Return (X, Y) of the center of cell containing provided text 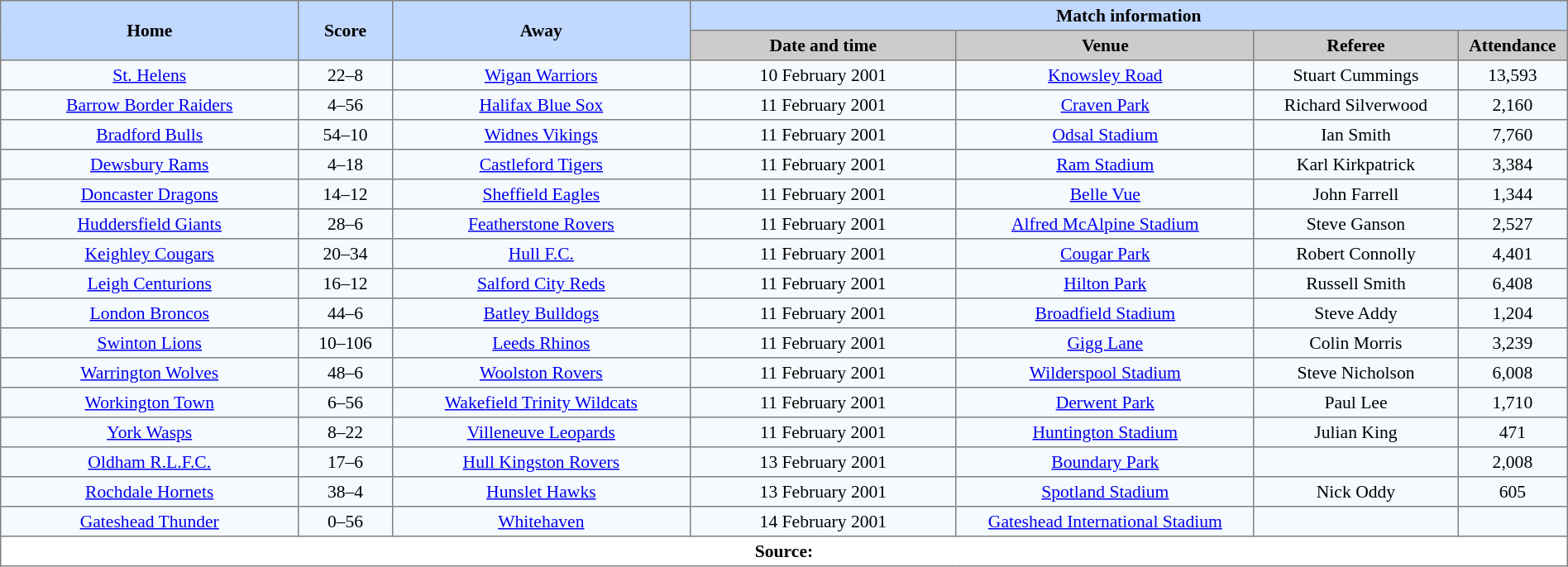
St. Helens (150, 75)
Rochdale Hornets (150, 492)
4–18 (346, 164)
Steve Nicholson (1355, 373)
Cougar Park (1105, 254)
Away (541, 31)
Venue (1105, 45)
Belle Vue (1105, 194)
Attendance (1513, 45)
Wigan Warriors (541, 75)
Nick Oddy (1355, 492)
Warrington Wolves (150, 373)
Woolston Rovers (541, 373)
Referee (1355, 45)
2,008 (1513, 462)
Date and time (823, 45)
Huntington Stadium (1105, 432)
Workington Town (150, 403)
John Farrell (1355, 194)
Huddersfield Giants (150, 224)
Bradford Bulls (150, 135)
Hull F.C. (541, 254)
Halifax Blue Sox (541, 105)
Score (346, 31)
2,160 (1513, 105)
0–56 (346, 522)
16–12 (346, 283)
3,239 (1513, 343)
7,760 (1513, 135)
Julian King (1355, 432)
Home (150, 31)
6,008 (1513, 373)
10–106 (346, 343)
Gigg Lane (1105, 343)
Keighley Cougars (150, 254)
Salford City Reds (541, 283)
1,204 (1513, 313)
Boundary Park (1105, 462)
Wakefield Trinity Wildcats (541, 403)
London Broncos (150, 313)
3,384 (1513, 164)
17–6 (346, 462)
Craven Park (1105, 105)
Batley Bulldogs (541, 313)
Widnes Vikings (541, 135)
Featherstone Rovers (541, 224)
Russell Smith (1355, 283)
Spotland Stadium (1105, 492)
Ian Smith (1355, 135)
Wilderspool Stadium (1105, 373)
Steve Addy (1355, 313)
Barrow Border Raiders (150, 105)
6–56 (346, 403)
14–12 (346, 194)
Alfred McAlpine Stadium (1105, 224)
Gateshead Thunder (150, 522)
1,710 (1513, 403)
54–10 (346, 135)
Karl Kirkpatrick (1355, 164)
6,408 (1513, 283)
13,593 (1513, 75)
14 February 2001 (823, 522)
Source: (784, 551)
Match information (1128, 16)
Colin Morris (1355, 343)
Hunslet Hawks (541, 492)
Villeneuve Leopards (541, 432)
38–4 (346, 492)
2,527 (1513, 224)
Hull Kingston Rovers (541, 462)
Doncaster Dragons (150, 194)
48–6 (346, 373)
4–56 (346, 105)
1,344 (1513, 194)
44–6 (346, 313)
York Wasps (150, 432)
Swinton Lions (150, 343)
Castleford Tigers (541, 164)
Steve Ganson (1355, 224)
Broadfield Stadium (1105, 313)
Gateshead International Stadium (1105, 522)
Odsal Stadium (1105, 135)
Whitehaven (541, 522)
Derwent Park (1105, 403)
4,401 (1513, 254)
Stuart Cummings (1355, 75)
Knowsley Road (1105, 75)
22–8 (346, 75)
Hilton Park (1105, 283)
Leeds Rhinos (541, 343)
Sheffield Eagles (541, 194)
Paul Lee (1355, 403)
28–6 (346, 224)
10 February 2001 (823, 75)
Dewsbury Rams (150, 164)
Robert Connolly (1355, 254)
Leigh Centurions (150, 283)
8–22 (346, 432)
Richard Silverwood (1355, 105)
Oldham R.L.F.C. (150, 462)
Ram Stadium (1105, 164)
20–34 (346, 254)
605 (1513, 492)
471 (1513, 432)
